Return [x, y] of the center of cell containing provided text 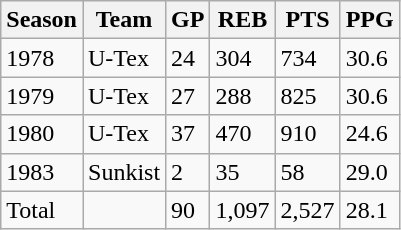
1980 [42, 134]
825 [308, 96]
PPG [370, 20]
Team [124, 20]
470 [242, 134]
Total [42, 210]
304 [242, 58]
90 [188, 210]
24 [188, 58]
28.1 [370, 210]
Season [42, 20]
1,097 [242, 210]
27 [188, 96]
24.6 [370, 134]
2,527 [308, 210]
REB [242, 20]
288 [242, 96]
GP [188, 20]
35 [242, 172]
PTS [308, 20]
2 [188, 172]
58 [308, 172]
37 [188, 134]
29.0 [370, 172]
910 [308, 134]
1983 [42, 172]
Sunkist [124, 172]
1978 [42, 58]
1979 [42, 96]
734 [308, 58]
